Extract the (X, Y) coordinate from the center of the cell holding the provided text.  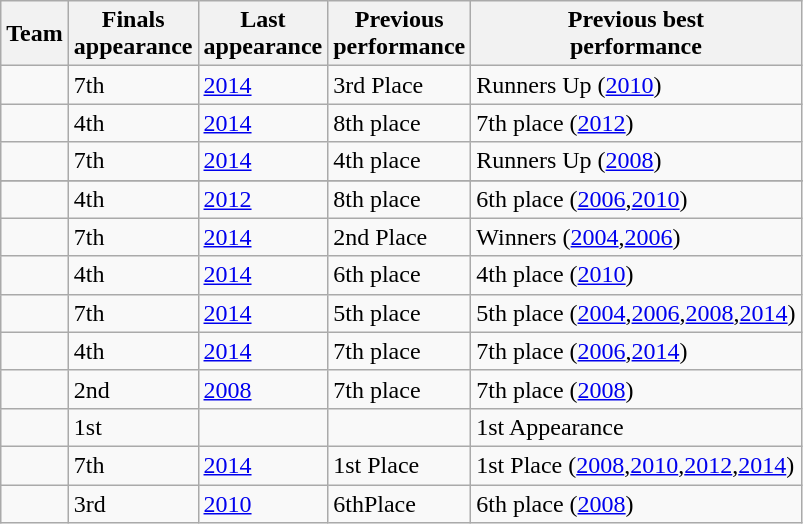
2010 (263, 503)
Lastappearance (263, 34)
2nd Place (400, 237)
Previous bestperformance (636, 34)
4th place (400, 161)
Runners Up (2008) (636, 161)
1st Place (2008,2010,2012,2014) (636, 465)
Runners Up (2010) (636, 85)
Finalsappearance (133, 34)
6th place (2006,2010) (636, 199)
1st Place (400, 465)
Team (35, 34)
1st Appearance (636, 427)
2nd (133, 389)
6th place (400, 275)
7th place (2006,2014) (636, 351)
6th place (2008) (636, 503)
5th place (400, 313)
Winners (2004,2006) (636, 237)
7th place (2008) (636, 389)
7th place (2012) (636, 123)
4th place (2010) (636, 275)
2008 (263, 389)
Previousperformance (400, 34)
5th place (2004,2006,2008,2014) (636, 313)
2012 (263, 199)
3rd (133, 503)
6thPlace (400, 503)
1st (133, 427)
3rd Place (400, 85)
